Search for the cell housing the specified text and yield its (x, y) center coordinate. 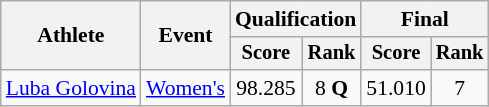
51.010 (396, 88)
Athlete (71, 36)
8 Q (332, 88)
Final (424, 19)
Qualification (296, 19)
7 (460, 88)
Women's (186, 88)
Luba Golovina (71, 88)
Event (186, 36)
98.285 (266, 88)
